From the cell containing the given text, extract its center point as (X, Y) coordinate. 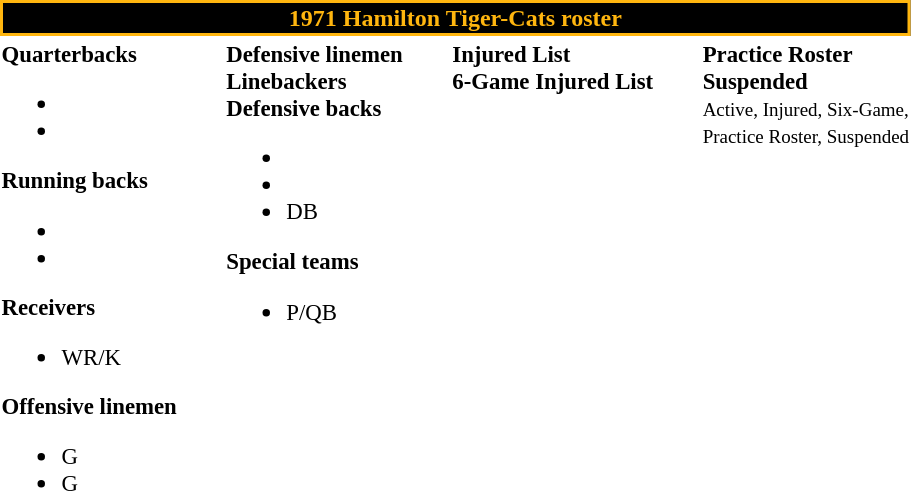
1971 Hamilton Tiger-Cats roster (456, 18)
